Locate the cell with the specified text and output its [X, Y] center coordinate. 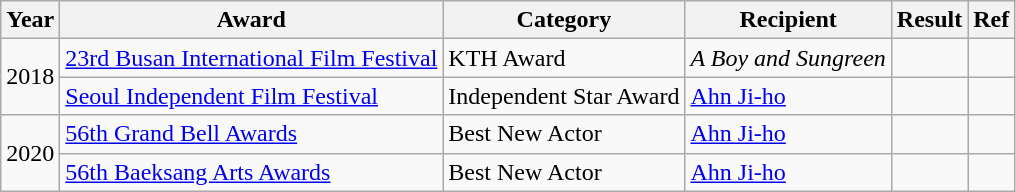
Ref [992, 20]
Result [929, 20]
Year [30, 20]
KTH Award [564, 58]
Category [564, 20]
2018 [30, 77]
Independent Star Award [564, 96]
Award [252, 20]
Recipient [788, 20]
A Boy and Sungreen [788, 58]
56th Grand Bell Awards [252, 134]
23rd Busan International Film Festival [252, 58]
Seoul Independent Film Festival [252, 96]
2020 [30, 153]
56th Baeksang Arts Awards [252, 172]
